From the cell containing the given text, extract its center point as [X, Y] coordinate. 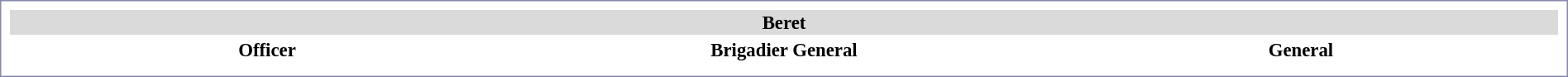
General [1301, 50]
Beret [784, 22]
Brigadier General [784, 50]
Officer [267, 50]
